Output the (x, y) coordinate of the center of the cell containing the given text.  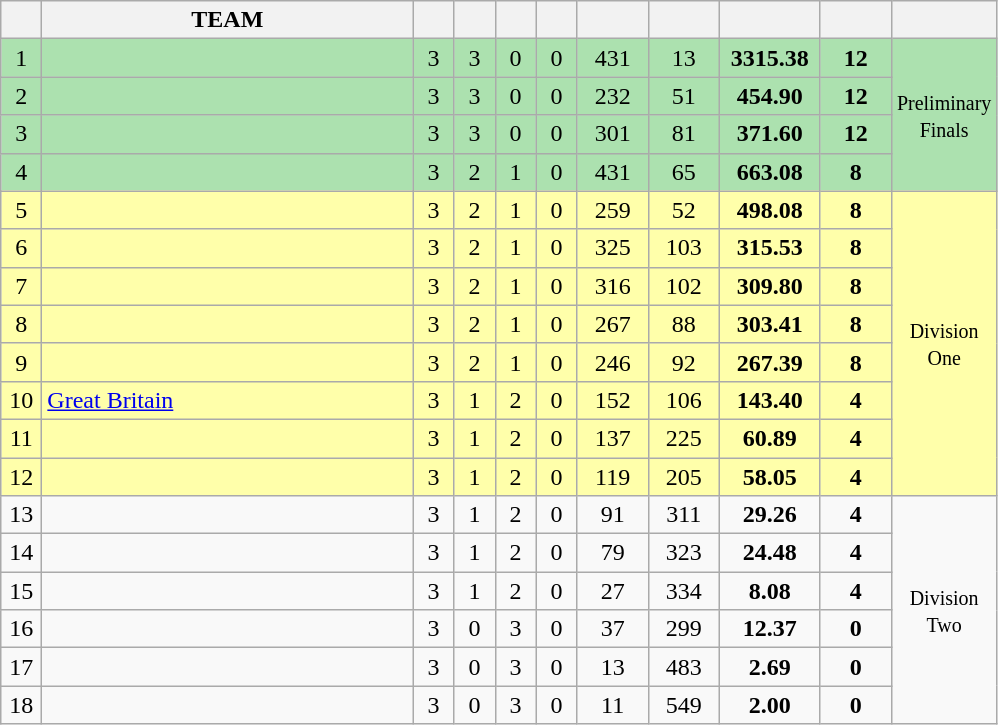
29.26 (770, 515)
PreliminaryFinals (944, 115)
309.80 (770, 286)
60.89 (770, 438)
18 (22, 705)
8.08 (770, 591)
225 (684, 438)
2.00 (770, 705)
9 (22, 362)
316 (612, 286)
81 (684, 134)
7 (22, 286)
259 (612, 210)
DivisionTwo (944, 610)
454.90 (770, 96)
24.48 (770, 553)
232 (612, 96)
6 (22, 248)
143.40 (770, 400)
52 (684, 210)
483 (684, 667)
27 (612, 591)
88 (684, 324)
498.08 (770, 210)
15 (22, 591)
152 (612, 400)
17 (22, 667)
3315.38 (770, 58)
58.05 (770, 477)
12.37 (770, 629)
DivisionOne (944, 343)
549 (684, 705)
246 (612, 362)
334 (684, 591)
79 (612, 553)
103 (684, 248)
92 (684, 362)
2.69 (770, 667)
205 (684, 477)
323 (684, 553)
10 (22, 400)
301 (612, 134)
37 (612, 629)
371.60 (770, 134)
102 (684, 286)
303.41 (770, 324)
299 (684, 629)
14 (22, 553)
5 (22, 210)
51 (684, 96)
65 (684, 172)
91 (612, 515)
267 (612, 324)
137 (612, 438)
663.08 (770, 172)
119 (612, 477)
TEAM (228, 20)
315.53 (770, 248)
267.39 (770, 362)
Great Britain (228, 400)
311 (684, 515)
16 (22, 629)
106 (684, 400)
325 (612, 248)
